Determine the (x, y) coordinate at the center of the cell enclosing the given text.  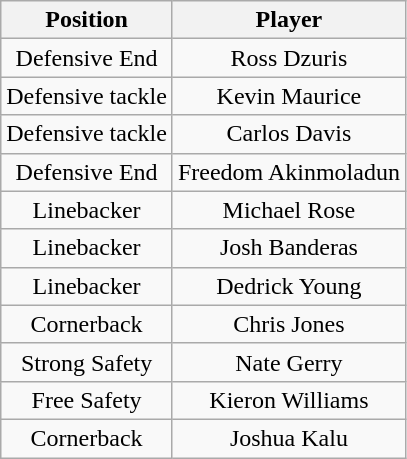
Joshua Kalu (288, 438)
Kevin Maurice (288, 96)
Position (87, 20)
Ross Dzuris (288, 58)
Chris Jones (288, 324)
Carlos Davis (288, 134)
Nate Gerry (288, 362)
Dedrick Young (288, 286)
Player (288, 20)
Josh Banderas (288, 248)
Freedom Akinmoladun (288, 172)
Kieron Williams (288, 400)
Michael Rose (288, 210)
Strong Safety (87, 362)
Free Safety (87, 400)
